Extract the (X, Y) coordinate from the center of the cell holding the provided text.  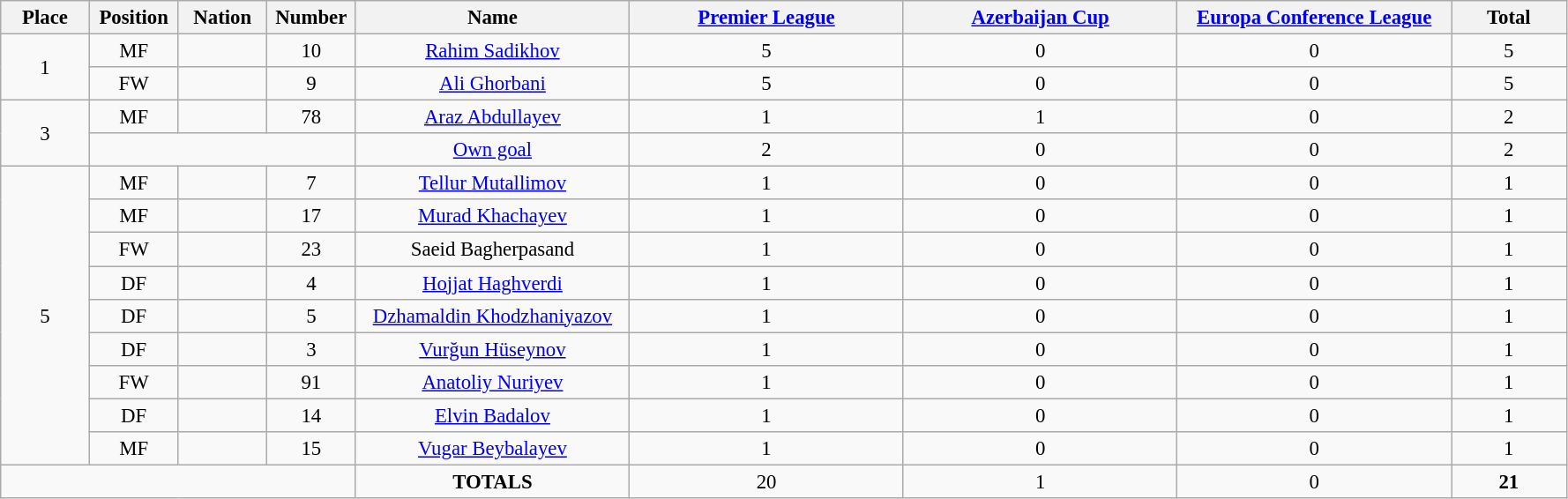
Murad Khachayev (492, 216)
Number (312, 18)
Europa Conference League (1314, 18)
Saeid Bagherpasand (492, 249)
23 (312, 249)
9 (312, 84)
Position (134, 18)
Azerbaijan Cup (1041, 18)
Dzhamaldin Khodzhaniyazov (492, 316)
Elvin Badalov (492, 415)
Ali Ghorbani (492, 84)
10 (312, 51)
Vurğun Hüseynov (492, 349)
Total (1510, 18)
Own goal (492, 150)
Place (46, 18)
Anatoliy Nuriyev (492, 382)
Rahim Sadikhov (492, 51)
21 (1510, 481)
4 (312, 283)
Hojjat Haghverdi (492, 283)
Tellur Mutallimov (492, 183)
TOTALS (492, 481)
7 (312, 183)
Araz Abdullayev (492, 117)
78 (312, 117)
Nation (222, 18)
20 (767, 481)
Premier League (767, 18)
Vugar Beybalayev (492, 449)
14 (312, 415)
91 (312, 382)
Name (492, 18)
17 (312, 216)
15 (312, 449)
